Find where the given text appears and provide that cell's center as (X, Y) coordinate. 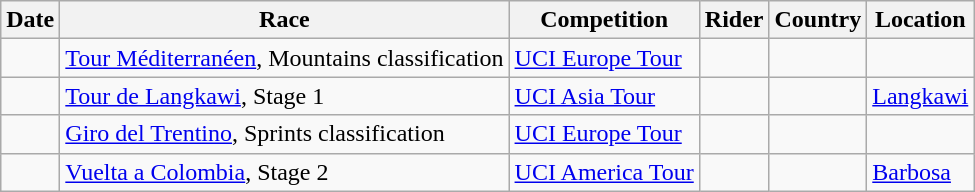
Country (818, 20)
Tour Méditerranéen, Mountains classification (284, 58)
Langkawi (920, 96)
Date (30, 20)
Vuelta a Colombia, Stage 2 (284, 172)
Tour de Langkawi, Stage 1 (284, 96)
UCI America Tour (604, 172)
Location (920, 20)
Race (284, 20)
Giro del Trentino, Sprints classification (284, 134)
Rider (734, 20)
Barbosa (920, 172)
UCI Asia Tour (604, 96)
Competition (604, 20)
